Capture the cell that displays the provided text and extract its [X, Y] central coordinate. 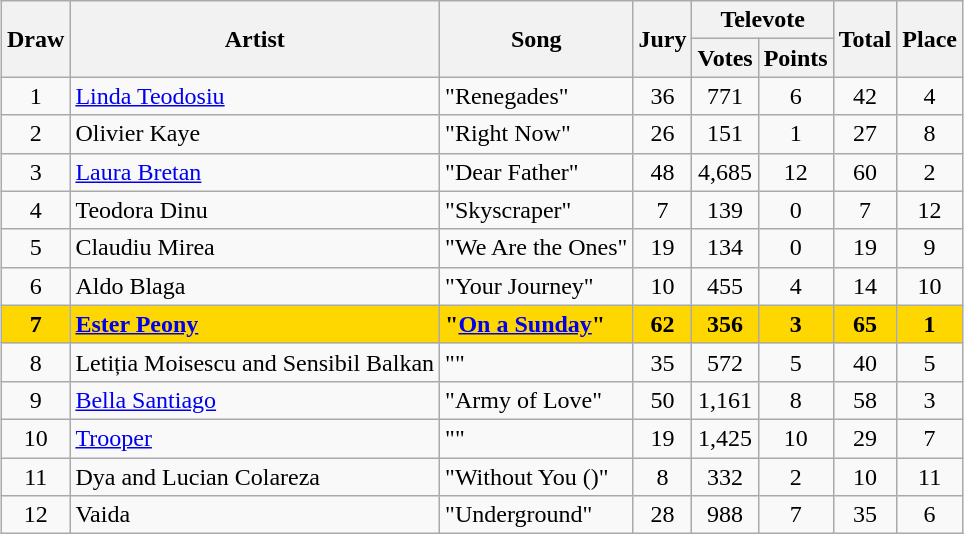
29 [865, 438]
356 [725, 324]
1,161 [725, 400]
Vaida [255, 515]
"Your Journey" [536, 286]
"Skyscraper" [536, 210]
771 [725, 96]
455 [725, 286]
Song [536, 39]
62 [662, 324]
Bella Santiago [255, 400]
Ester Peony [255, 324]
27 [865, 134]
40 [865, 362]
14 [865, 286]
Points [796, 58]
"Army of Love" [536, 400]
"Underground" [536, 515]
Dya and Lucian Colareza [255, 477]
Place [930, 39]
1,425 [725, 438]
Televote [762, 20]
Draw [36, 39]
26 [662, 134]
"We Are the Ones" [536, 248]
Letiția Moisescu and Sensibil Balkan [255, 362]
28 [662, 515]
Aldo Blaga [255, 286]
Linda Teodosiu [255, 96]
"Dear Father" [536, 172]
4,685 [725, 172]
Teodora Dinu [255, 210]
50 [662, 400]
Votes [725, 58]
36 [662, 96]
Laura Bretan [255, 172]
151 [725, 134]
42 [865, 96]
"Right Now" [536, 134]
"Without You ()" [536, 477]
Artist [255, 39]
65 [865, 324]
58 [865, 400]
"Renegades" [536, 96]
48 [662, 172]
Trooper [255, 438]
Olivier Kaye [255, 134]
60 [865, 172]
988 [725, 515]
572 [725, 362]
134 [725, 248]
Total [865, 39]
139 [725, 210]
Jury [662, 39]
Claudiu Mirea [255, 248]
"On a Sunday" [536, 324]
332 [725, 477]
